Locate the cell with the specified text and output its (x, y) center coordinate. 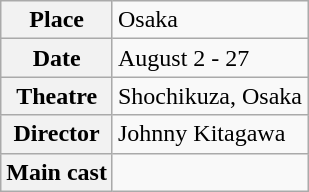
Theatre (57, 96)
Main cast (57, 172)
Director (57, 134)
Shochikuza, Osaka (210, 96)
Place (57, 20)
Osaka (210, 20)
August 2 - 27 (210, 58)
Date (57, 58)
Johnny Kitagawa (210, 134)
